For the text-containing cell, return its midpoint in [X, Y] coordinate format. 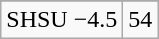
54 [140, 20]
SHSU −4.5 [62, 20]
